Detect which cell encompasses the target text, then output its (X, Y) center coordinate. 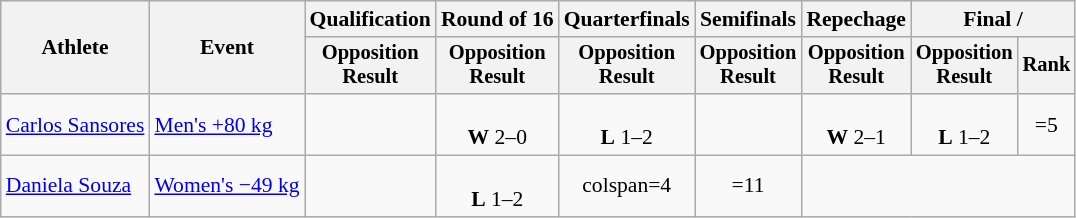
=5 (1047, 124)
Round of 16 (498, 19)
Repechage (856, 19)
Semifinals (748, 19)
Quarterfinals (627, 19)
=11 (748, 186)
Rank (1047, 66)
Daniela Souza (76, 186)
Carlos Sansores (76, 124)
colspan=4 (627, 186)
Qualification (370, 19)
Final / (993, 19)
Athlete (76, 48)
Event (226, 48)
W 2–0 (498, 124)
Men's +80 kg (226, 124)
W 2–1 (856, 124)
Women's −49 kg (226, 186)
